Search for the cell housing the specified text and yield its [X, Y] center coordinate. 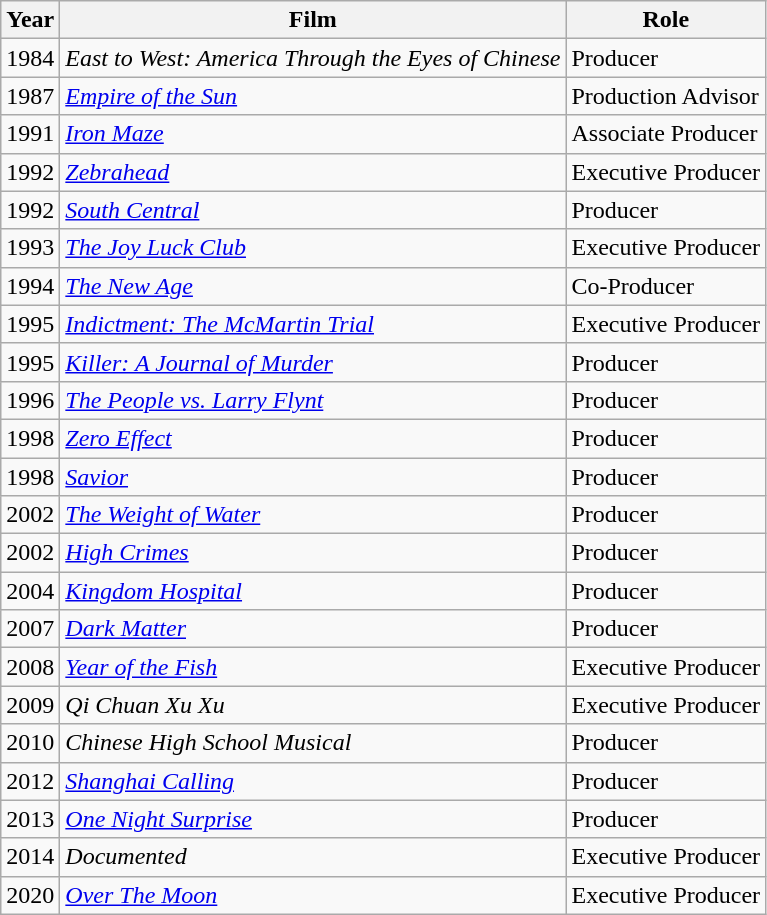
2014 [30, 857]
Indictment: The McMartin Trial [313, 324]
1991 [30, 134]
2012 [30, 781]
One Night Surprise [313, 819]
The Weight of Water [313, 515]
The People vs. Larry Flynt [313, 400]
Year [30, 20]
Associate Producer [666, 134]
Zebrahead [313, 172]
2007 [30, 629]
The Joy Luck Club [313, 248]
The New Age [313, 286]
2008 [30, 667]
East to West: America Through the Eyes of Chinese [313, 58]
2013 [30, 819]
Savior [313, 477]
Year of the Fish [313, 667]
Zero Effect [313, 438]
2020 [30, 895]
Empire of the Sun [313, 96]
Kingdom Hospital [313, 591]
1994 [30, 286]
Documented [313, 857]
2010 [30, 743]
Over The Moon [313, 895]
Iron Maze [313, 134]
Chinese High School Musical [313, 743]
1996 [30, 400]
Shanghai Calling [313, 781]
South Central [313, 210]
1984 [30, 58]
Co-Producer [666, 286]
1987 [30, 96]
2004 [30, 591]
Dark Matter [313, 629]
Production Advisor [666, 96]
Qi Chuan Xu Xu [313, 705]
1993 [30, 248]
Role [666, 20]
High Crimes [313, 553]
Film [313, 20]
2009 [30, 705]
Killer: A Journal of Murder [313, 362]
